Output the (X, Y) coordinate of the center of the cell containing the given text.  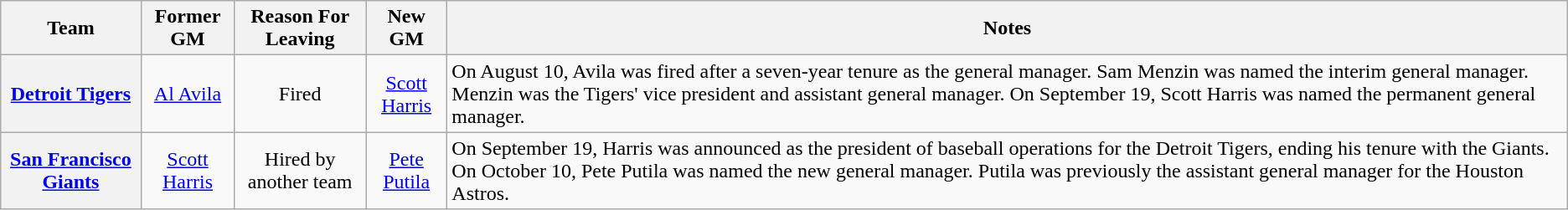
Al Avila (188, 94)
Notes (1007, 28)
New GM (405, 28)
Reason For Leaving (300, 28)
Pete Putila (405, 171)
Team (70, 28)
Former GM (188, 28)
Fired (300, 94)
San Francisco Giants (70, 171)
Hired by another team (300, 171)
Detroit Tigers (70, 94)
